Determine the (X, Y) coordinate at the center of the cell enclosing the given text.  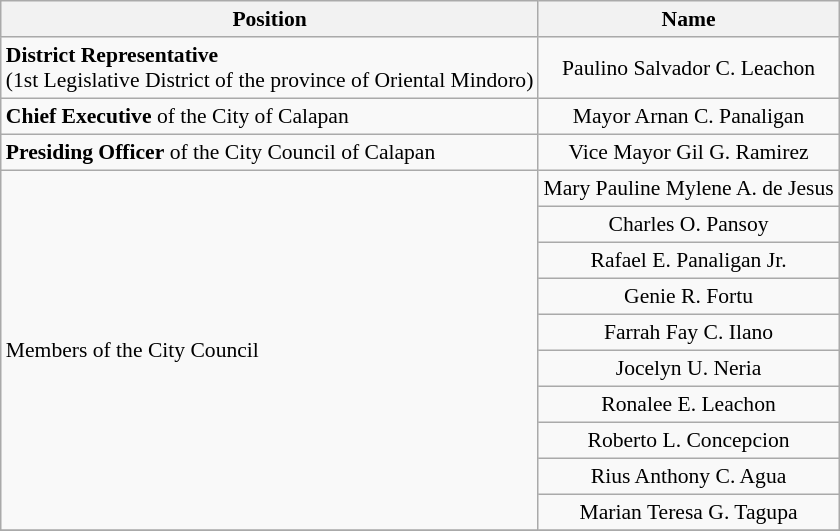
Jocelyn U. Neria (688, 369)
Paulino Salvador C. Leachon (688, 68)
District Representative(1st Legislative District of the province of Oriental Mindoro) (270, 68)
Presiding Officer of the City Council of Calapan (270, 153)
Farrah Fay C. Ilano (688, 333)
Name (688, 19)
Rafael E. Panaligan Jr. (688, 261)
Mayor Arnan C. Panaligan (688, 117)
Vice Mayor Gil G. Ramirez (688, 153)
Members of the City Council (270, 351)
Chief Executive of the City of Calapan (270, 117)
Rius Anthony C. Agua (688, 477)
Position (270, 19)
Marian Teresa G. Tagupa (688, 513)
Charles O. Pansoy (688, 225)
Mary Pauline Mylene A. de Jesus (688, 189)
Roberto L. Concepcion (688, 441)
Ronalee E. Leachon (688, 405)
Genie R. Fortu (688, 297)
